For the text-containing cell, return its midpoint in (x, y) coordinate format. 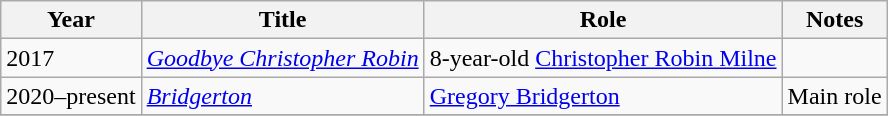
2020–present (71, 96)
Role (603, 20)
Year (71, 20)
Notes (834, 20)
Title (282, 20)
Main role (834, 96)
Gregory Bridgerton (603, 96)
2017 (71, 58)
Bridgerton (282, 96)
8-year-old Christopher Robin Milne (603, 58)
Goodbye Christopher Robin (282, 58)
